For the text-containing cell, return its midpoint in [X, Y] coordinate format. 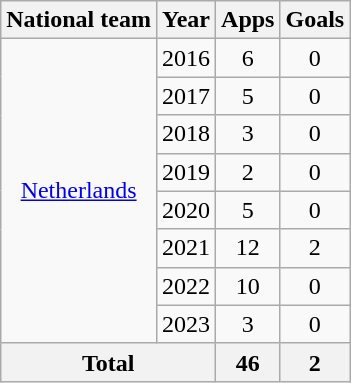
6 [248, 58]
Total [108, 362]
Goals [315, 20]
2020 [186, 210]
Year [186, 20]
10 [248, 286]
2017 [186, 96]
2022 [186, 286]
Apps [248, 20]
2021 [186, 248]
2018 [186, 134]
46 [248, 362]
Netherlands [79, 191]
2019 [186, 172]
12 [248, 248]
National team [79, 20]
2023 [186, 324]
2016 [186, 58]
